Return (X, Y) of the center of cell containing provided text 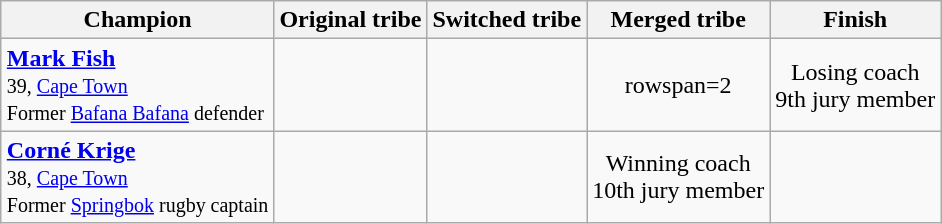
Switched tribe (507, 20)
Finish (856, 20)
rowspan=2 (678, 85)
Original tribe (350, 20)
Corné Krige38, Cape TownFormer Springbok rugby captain (138, 177)
Losing coach9th jury member (856, 85)
Champion (138, 20)
Merged tribe (678, 20)
Mark Fish39, Cape TownFormer Bafana Bafana defender (138, 85)
Winning coach10th jury member (678, 177)
